For the text-containing cell, return its midpoint in (x, y) coordinate format. 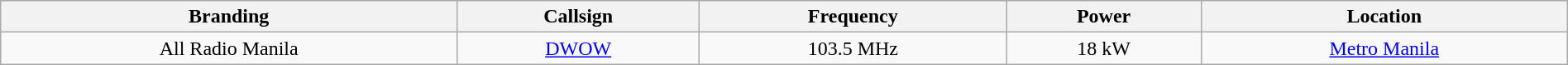
Frequency (853, 17)
Metro Manila (1384, 48)
18 kW (1103, 48)
DWOW (579, 48)
Branding (229, 17)
Callsign (579, 17)
All Radio Manila (229, 48)
Location (1384, 17)
103.5 MHz (853, 48)
Power (1103, 17)
